Determine the [x, y] coordinate at the center of the cell enclosing the given text.  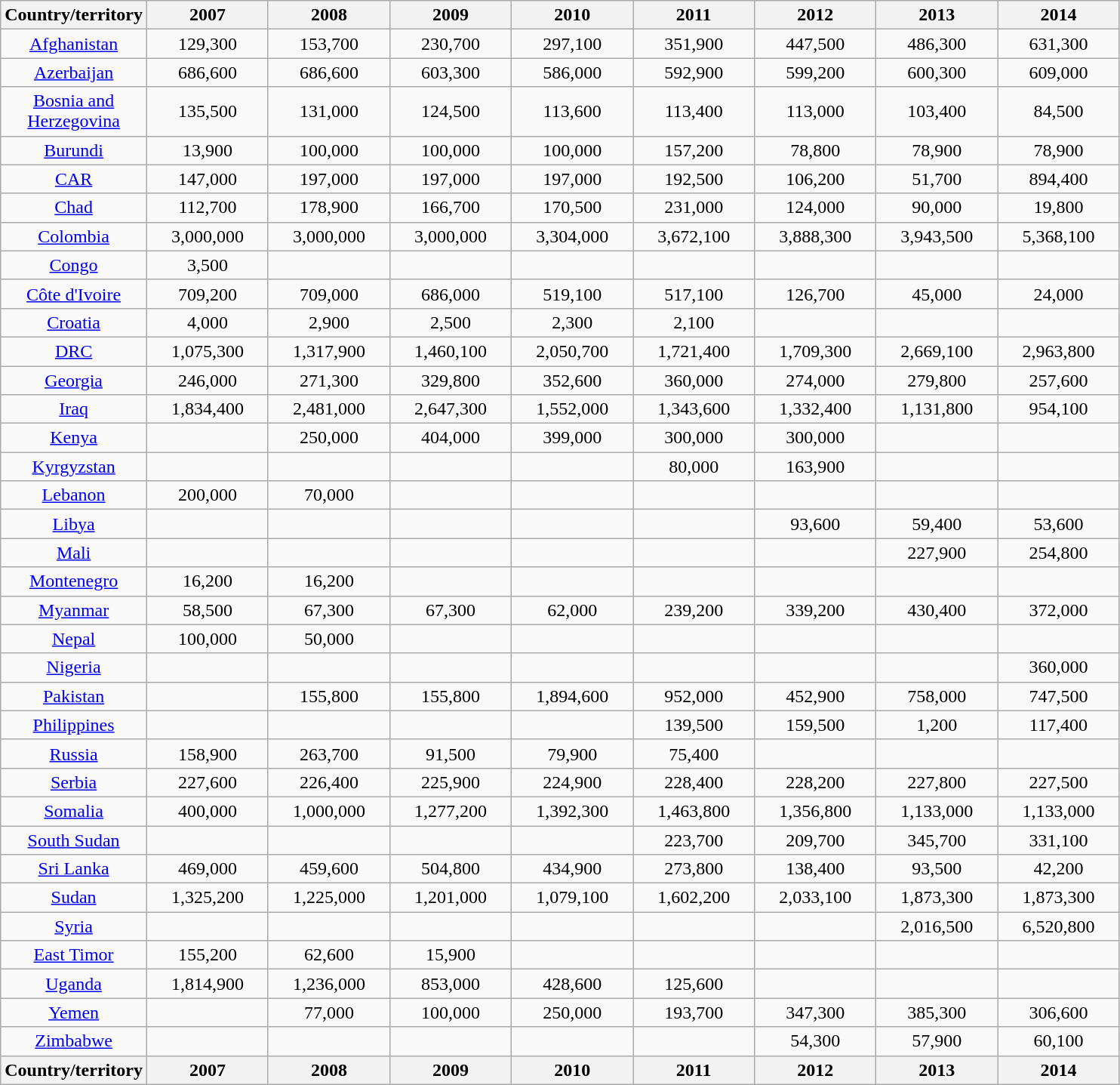
894,400 [1058, 179]
1,277,200 [451, 811]
1,200 [937, 725]
1,325,200 [207, 898]
93,500 [937, 869]
113,000 [815, 112]
125,600 [694, 984]
1,814,900 [207, 984]
227,600 [207, 782]
50,000 [329, 639]
Russia [74, 754]
170,500 [572, 208]
1,463,800 [694, 811]
112,700 [207, 208]
428,600 [572, 984]
400,000 [207, 811]
954,100 [1058, 409]
59,400 [937, 524]
Libya [74, 524]
271,300 [329, 380]
3,500 [207, 265]
Zimbabwe [74, 1041]
Somalia [74, 811]
Colombia [74, 236]
599,200 [815, 72]
1,201,000 [451, 898]
24,000 [1058, 294]
Nepal [74, 639]
62,000 [572, 610]
609,000 [1058, 72]
747,500 [1058, 696]
192,500 [694, 179]
54,300 [815, 1041]
80,000 [694, 467]
131,000 [329, 112]
153,700 [329, 44]
Myanmar [74, 610]
2,647,300 [451, 409]
Côte d'Ivoire [74, 294]
2,669,100 [937, 351]
200,000 [207, 495]
CAR [74, 179]
709,200 [207, 294]
139,500 [694, 725]
1,602,200 [694, 898]
853,000 [451, 984]
592,900 [694, 72]
1,834,400 [207, 409]
2,481,000 [329, 409]
1,079,100 [572, 898]
279,800 [937, 380]
351,900 [694, 44]
263,700 [329, 754]
306,600 [1058, 1013]
84,500 [1058, 112]
77,000 [329, 1013]
129,300 [207, 44]
Philippines [74, 725]
3,943,500 [937, 236]
Syria [74, 926]
274,000 [815, 380]
5,368,100 [1058, 236]
Kyrgyzstan [74, 467]
254,800 [1058, 553]
1,460,100 [451, 351]
339,200 [815, 610]
459,600 [329, 869]
East Timor [74, 955]
60,100 [1058, 1041]
297,100 [572, 44]
257,600 [1058, 380]
352,600 [572, 380]
228,400 [694, 782]
1,552,000 [572, 409]
4,000 [207, 322]
70,000 [329, 495]
138,400 [815, 869]
62,600 [329, 955]
124,000 [815, 208]
1,225,000 [329, 898]
Uganda [74, 984]
1,894,600 [572, 696]
600,300 [937, 72]
1,343,600 [694, 409]
227,500 [1058, 782]
469,000 [207, 869]
209,700 [815, 840]
347,300 [815, 1013]
Croatia [74, 322]
126,700 [815, 294]
13,900 [207, 150]
404,000 [451, 438]
273,800 [694, 869]
2,050,700 [572, 351]
42,200 [1058, 869]
231,000 [694, 208]
226,400 [329, 782]
434,900 [572, 869]
Mali [74, 553]
Sudan [74, 898]
Iraq [74, 409]
91,500 [451, 754]
224,900 [572, 782]
15,900 [451, 955]
1,236,000 [329, 984]
447,500 [815, 44]
686,000 [451, 294]
166,700 [451, 208]
3,304,000 [572, 236]
124,500 [451, 112]
385,300 [937, 1013]
Kenya [74, 438]
1,131,800 [937, 409]
1,075,300 [207, 351]
Serbia [74, 782]
452,900 [815, 696]
1,392,300 [572, 811]
952,000 [694, 696]
345,700 [937, 840]
1,000,000 [329, 811]
246,000 [207, 380]
2,900 [329, 322]
Bosnia and Herzegovina [74, 112]
Sri Lanka [74, 869]
90,000 [937, 208]
106,200 [815, 179]
163,900 [815, 467]
135,500 [207, 112]
155,200 [207, 955]
399,000 [572, 438]
758,000 [937, 696]
147,000 [207, 179]
113,400 [694, 112]
Afghanistan [74, 44]
1,721,400 [694, 351]
631,300 [1058, 44]
Congo [74, 265]
Georgia [74, 380]
Pakistan [74, 696]
Azerbaijan [74, 72]
227,800 [937, 782]
603,300 [451, 72]
Burundi [74, 150]
586,000 [572, 72]
51,700 [937, 179]
1,317,900 [329, 351]
3,672,100 [694, 236]
DRC [74, 351]
239,200 [694, 610]
157,200 [694, 150]
228,200 [815, 782]
372,000 [1058, 610]
79,900 [572, 754]
519,100 [572, 294]
159,500 [815, 725]
193,700 [694, 1013]
113,600 [572, 112]
329,800 [451, 380]
75,400 [694, 754]
58,500 [207, 610]
517,100 [694, 294]
1,709,300 [815, 351]
South Sudan [74, 840]
45,000 [937, 294]
2,033,100 [815, 898]
3,888,300 [815, 236]
93,600 [815, 524]
19,800 [1058, 208]
2,300 [572, 322]
2,016,500 [937, 926]
2,500 [451, 322]
430,400 [937, 610]
178,900 [329, 208]
158,900 [207, 754]
504,800 [451, 869]
230,700 [451, 44]
709,000 [329, 294]
1,332,400 [815, 409]
2,963,800 [1058, 351]
78,800 [815, 150]
6,520,800 [1058, 926]
Nigeria [74, 667]
227,900 [937, 553]
2,100 [694, 322]
223,700 [694, 840]
Chad [74, 208]
331,100 [1058, 840]
Lebanon [74, 495]
53,600 [1058, 524]
57,900 [937, 1041]
Montenegro [74, 581]
117,400 [1058, 725]
486,300 [937, 44]
Yemen [74, 1013]
1,356,800 [815, 811]
103,400 [937, 112]
225,900 [451, 782]
